Search for the cell housing the specified text and yield its [x, y] center coordinate. 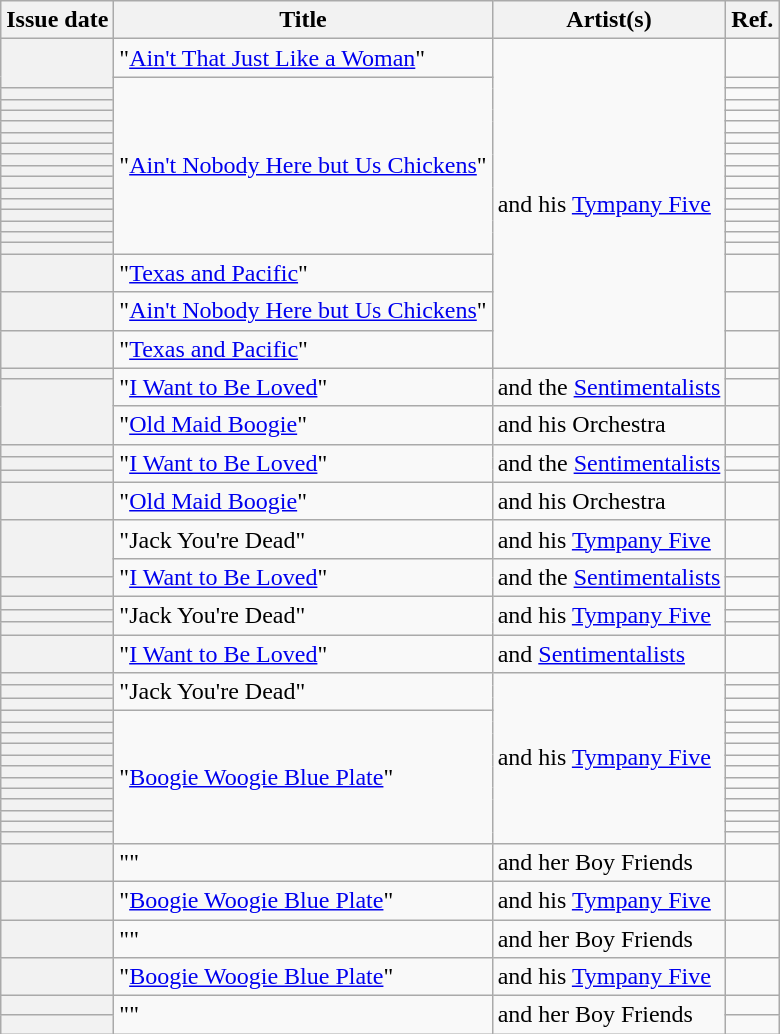
Issue date [58, 20]
Ref. [752, 20]
"Ain't That Just Like a Woman" [303, 58]
Title [303, 20]
and Sentimentalists [609, 653]
Artist(s) [609, 20]
